Output the [X, Y] coordinate of the center of the cell containing the given text.  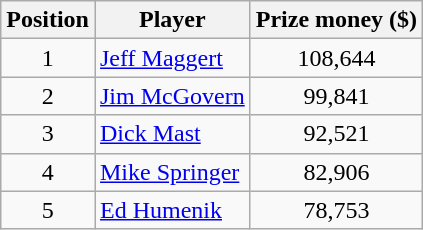
5 [48, 210]
78,753 [336, 210]
Prize money ($) [336, 20]
Jeff Maggert [172, 58]
4 [48, 172]
Player [172, 20]
Position [48, 20]
3 [48, 134]
1 [48, 58]
Dick Mast [172, 134]
108,644 [336, 58]
2 [48, 96]
Mike Springer [172, 172]
82,906 [336, 172]
Jim McGovern [172, 96]
99,841 [336, 96]
92,521 [336, 134]
Ed Humenik [172, 210]
